Capture the cell that displays the provided text and extract its [x, y] central coordinate. 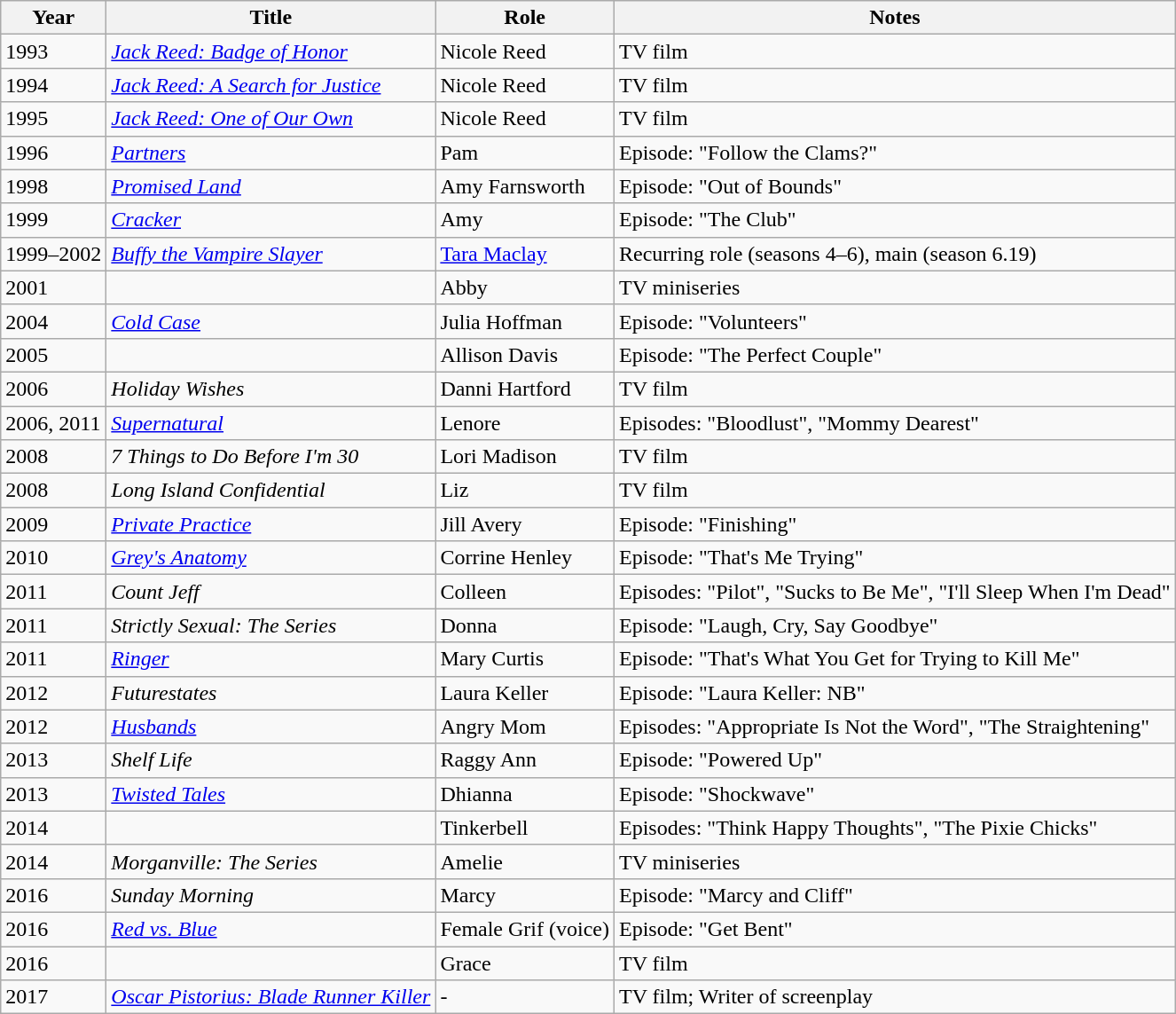
Laura Keller [525, 693]
1998 [53, 186]
Husbands [271, 727]
Episode: "Out of Bounds" [896, 186]
Episodes: "Think Happy Thoughts", "The Pixie Chicks" [896, 828]
Jill Avery [525, 524]
1996 [53, 153]
2006, 2011 [53, 423]
Mary Curtis [525, 659]
Amy [525, 220]
Episode: "Marcy and Cliff" [896, 895]
Corrine Henley [525, 558]
Episode: "Powered Up" [896, 760]
Jack Reed: A Search for Justice [271, 85]
Sunday Morning [271, 895]
Episode: "That's Me Trying" [896, 558]
2009 [53, 524]
Marcy [525, 895]
Buffy the Vampire Slayer [271, 254]
7 Things to Do Before I'm 30 [271, 457]
1995 [53, 119]
Cracker [271, 220]
Episode: "The Club" [896, 220]
Oscar Pistorius: Blade Runner Killer [271, 997]
Episode: "Laura Keller: NB" [896, 693]
Dhianna [525, 794]
Episode: "Volunteers" [896, 321]
Raggy Ann [525, 760]
Red vs. Blue [271, 929]
Shelf Life [271, 760]
Holiday Wishes [271, 389]
Episodes: "Bloodlust", "Mommy Dearest" [896, 423]
Female Grif (voice) [525, 929]
Supernatural [271, 423]
Angry Mom [525, 727]
2017 [53, 997]
Liz [525, 491]
Promised Land [271, 186]
Colleen [525, 592]
Role [525, 18]
Recurring role (seasons 4–6), main (season 6.19) [896, 254]
1999 [53, 220]
- [525, 997]
Partners [271, 153]
Pam [525, 153]
Episode: "That's What You Get for Trying to Kill Me" [896, 659]
Long Island Confidential [271, 491]
Jack Reed: Badge of Honor [271, 51]
Strictly Sexual: The Series [271, 625]
Ringer [271, 659]
Episode: "Follow the Clams?" [896, 153]
Amelie [525, 861]
1994 [53, 85]
Episode: "Laugh, Cry, Say Goodbye" [896, 625]
Danni Hartford [525, 389]
Futurestates [271, 693]
Episodes: "Appropriate Is Not the Word", "The Straightening" [896, 727]
Julia Hoffman [525, 321]
Tinkerbell [525, 828]
Episode: "Shockwave" [896, 794]
Cold Case [271, 321]
Title [271, 18]
Tara Maclay [525, 254]
2004 [53, 321]
Episode: "Finishing" [896, 524]
Episodes: "Pilot", "Sucks to Be Me", "I'll Sleep When I'm Dead" [896, 592]
Episode: "The Perfect Couple" [896, 355]
Amy Farnsworth [525, 186]
Count Jeff [271, 592]
Abby [525, 287]
TV film; Writer of screenplay [896, 997]
Grey's Anatomy [271, 558]
2010 [53, 558]
Morganville: The Series [271, 861]
Lenore [525, 423]
Donna [525, 625]
2005 [53, 355]
1993 [53, 51]
Private Practice [271, 524]
Grace [525, 963]
1999–2002 [53, 254]
Twisted Tales [271, 794]
Lori Madison [525, 457]
Year [53, 18]
Jack Reed: One of Our Own [271, 119]
2006 [53, 389]
Notes [896, 18]
Allison Davis [525, 355]
Episode: "Get Bent" [896, 929]
2001 [53, 287]
